For the text-containing cell, return its midpoint in [x, y] coordinate format. 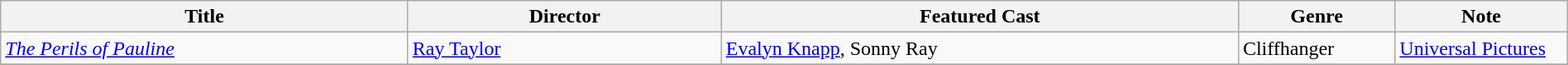
Director [564, 17]
Genre [1317, 17]
Ray Taylor [564, 48]
Note [1481, 17]
Featured Cast [979, 17]
Cliffhanger [1317, 48]
The Perils of Pauline [205, 48]
Universal Pictures [1481, 48]
Title [205, 17]
Evalyn Knapp, Sonny Ray [979, 48]
